Pinpoint the cell where the given text exists, returning its (X, Y) midpoint coordinate. 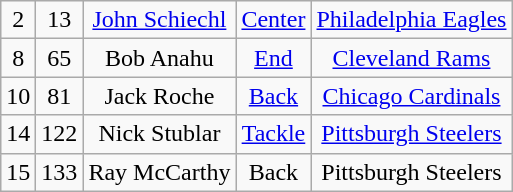
Bob Anahu (160, 58)
Cleveland Rams (412, 58)
John Schiechl (160, 20)
15 (18, 172)
8 (18, 58)
13 (60, 20)
Philadelphia Eagles (412, 20)
122 (60, 134)
10 (18, 96)
81 (60, 96)
14 (18, 134)
End (274, 58)
133 (60, 172)
Nick Stublar (160, 134)
Chicago Cardinals (412, 96)
Jack Roche (160, 96)
Center (274, 20)
2 (18, 20)
Ray McCarthy (160, 172)
Tackle (274, 134)
65 (60, 58)
